Return (x, y) of the center of cell containing provided text 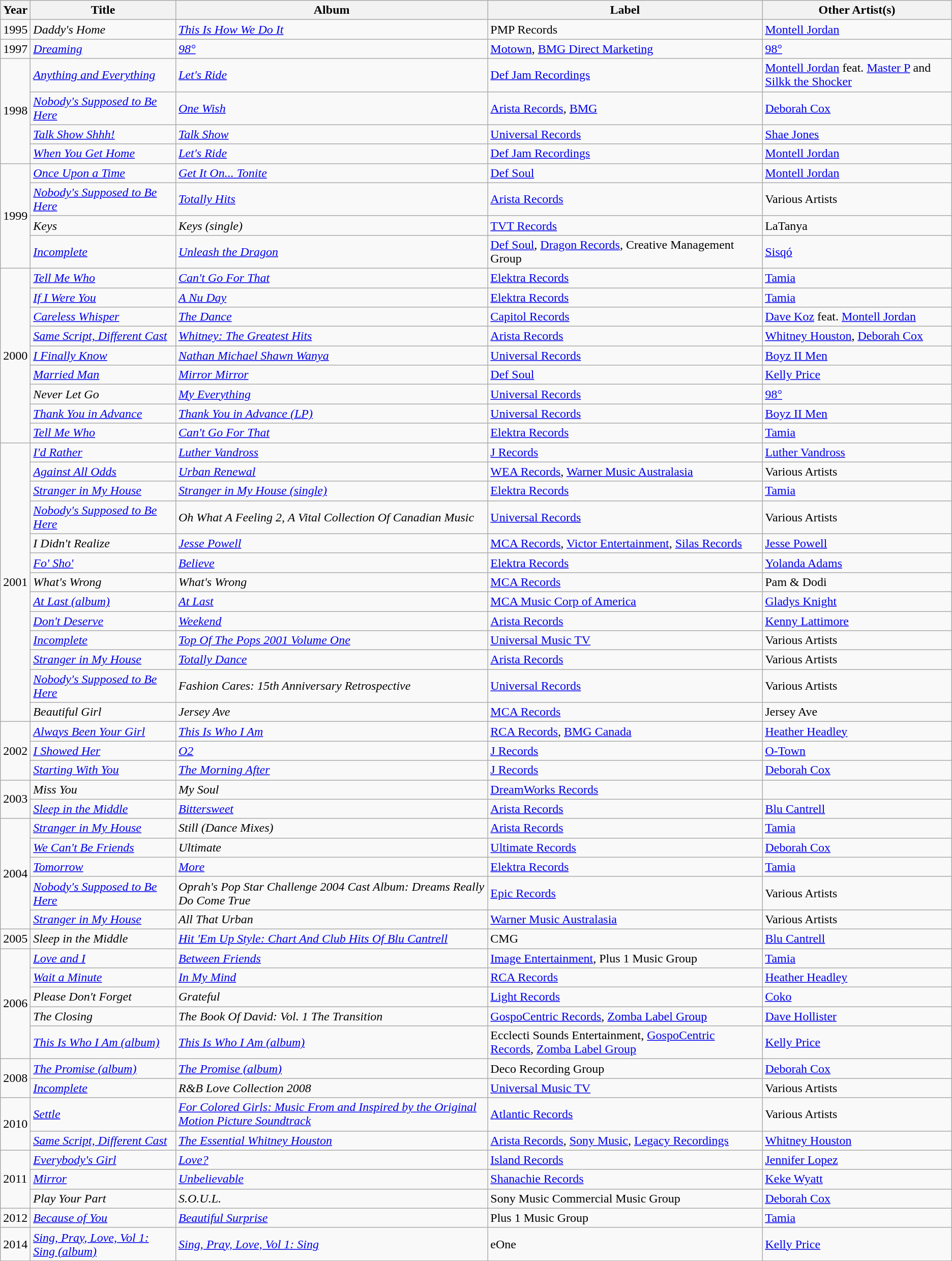
Keke Wyatt (857, 1179)
Dreaming (103, 49)
The Dance (332, 317)
1997 (15, 49)
2000 (15, 355)
Arista Records, Sony Music, Legacy Recordings (625, 1140)
All That Urban (332, 919)
Jennifer Lopez (857, 1160)
The Essential Whitney Houston (332, 1140)
Love? (332, 1160)
Warner Music Australasia (625, 919)
Weekend (332, 621)
Deco Recording Group (625, 1069)
Anything and Everything (103, 75)
2011 (15, 1179)
1999 (15, 216)
eOne (625, 1244)
2005 (15, 939)
The Book Of David: Vol. 1 The Transition (332, 1016)
Arista Records, BMG (625, 108)
Dave Koz feat. Montell Jordan (857, 317)
Dave Hollister (857, 1016)
Top Of The Pops 2001 Volume One (332, 640)
Yolanda Adams (857, 563)
Talk Show Shhh! (103, 134)
Tomorrow (103, 867)
Beautiful Girl (103, 712)
2001 (15, 582)
Starting With You (103, 770)
Pam & Dodi (857, 582)
Love and I (103, 958)
Shae Jones (857, 134)
1995 (15, 30)
PMP Records (625, 30)
Totally Dance (332, 660)
Nathan Michael Shawn Wanya (332, 356)
Whitney: The Greatest Hits (332, 336)
2008 (15, 1078)
O2 (332, 751)
Montell Jordan feat. Master P and Silkk the Shocker (857, 75)
DreamWorks Records (625, 789)
Unbelievable (332, 1179)
Sing, Pray, Love, Vol 1: Sing (332, 1244)
Don't Deserve (103, 621)
RCA Records (625, 978)
Sisqó (857, 251)
I Showed Her (103, 751)
Whitney Houston (857, 1140)
Daddy's Home (103, 30)
Get It On... Tonite (332, 173)
Island Records (625, 1160)
Motown, BMG Direct Marketing (625, 49)
A Nu Day (332, 298)
Everybody's Girl (103, 1160)
Careless Whisper (103, 317)
Other Artist(s) (857, 10)
WEA Records, Warner Music Australasia (625, 472)
I Didn't Realize (103, 543)
Atlantic Records (625, 1114)
Capitol Records (625, 317)
Always Been Your Girl (103, 731)
Ultimate (332, 847)
My Soul (332, 789)
I Finally Know (103, 356)
For Colored Girls: Music From and Inspired by the Original Motion Picture Soundtrack (332, 1114)
Believe (332, 563)
2012 (15, 1218)
TVT Records (625, 225)
Miss You (103, 789)
Gladys Knight (857, 601)
GospoCentric Records, Zomba Label Group (625, 1016)
O-Town (857, 751)
Totally Hits (332, 199)
This Is How We Do It (332, 30)
S.O.U.L. (332, 1198)
I'd Rather (103, 452)
Thank You in Advance (103, 414)
Kenny Lattimore (857, 621)
Because of You (103, 1218)
Stranger in My House (single) (332, 491)
Title (103, 10)
R&B Love Collection 2008 (332, 1088)
2014 (15, 1244)
Please Don't Forget (103, 997)
Coko (857, 997)
Sony Music Commercial Music Group (625, 1198)
MCA Records, Victor Entertainment, Silas Records (625, 543)
In My Mind (332, 978)
If I Were You (103, 298)
Album (332, 10)
Between Friends (332, 958)
One Wish (332, 108)
Hit 'Em Up Style: Chart And Club Hits Of Blu Cantrell (332, 939)
Urban Renewal (332, 472)
Year (15, 10)
At Last (332, 601)
Fashion Cares: 15th Anniversary Retrospective (332, 686)
Plus 1 Music Group (625, 1218)
RCA Records, BMG Canada (625, 731)
The Closing (103, 1016)
2002 (15, 751)
Light Records (625, 997)
At Last (album) (103, 601)
The Morning After (332, 770)
Keys (103, 225)
Epic Records (625, 893)
2006 (15, 1003)
Whitney Houston, Deborah Cox (857, 336)
Never Let Go (103, 394)
Label (625, 10)
My Everything (332, 394)
CMG (625, 939)
Oprah's Pop Star Challenge 2004 Cast Album: Dreams Really Do Come True (332, 893)
Married Man (103, 375)
Once Upon a Time (103, 173)
1998 (15, 111)
Mirror (103, 1179)
Talk Show (332, 134)
Play Your Part (103, 1198)
Shanachie Records (625, 1179)
Wait a Minute (103, 978)
Grateful (332, 997)
Unleash the Dragon (332, 251)
2004 (15, 874)
MCA Music Corp of America (625, 601)
Ultimate Records (625, 847)
LaTanya (857, 225)
We Can't Be Friends (103, 847)
2003 (15, 799)
Sing, Pray, Love, Vol 1: Sing (album) (103, 1244)
Fo' Sho' (103, 563)
More (332, 867)
Def Soul, Dragon Records, Creative Management Group (625, 251)
Keys (single) (332, 225)
Thank You in Advance (LP) (332, 414)
Beautiful Surprise (332, 1218)
Ecclecti Sounds Entertainment, GospoCentric Records, Zomba Label Group (625, 1043)
When You Get Home (103, 154)
Image Entertainment, Plus 1 Music Group (625, 958)
Against All Odds (103, 472)
Mirror Mirror (332, 375)
Settle (103, 1114)
Bittersweet (332, 809)
2010 (15, 1124)
Still (Dance Mixes) (332, 828)
Oh What A Feeling 2, A Vital Collection Of Canadian Music (332, 517)
This Is Who I Am (332, 731)
